Scan for the cell matching the given text and deliver its (x, y) coordinate at center. 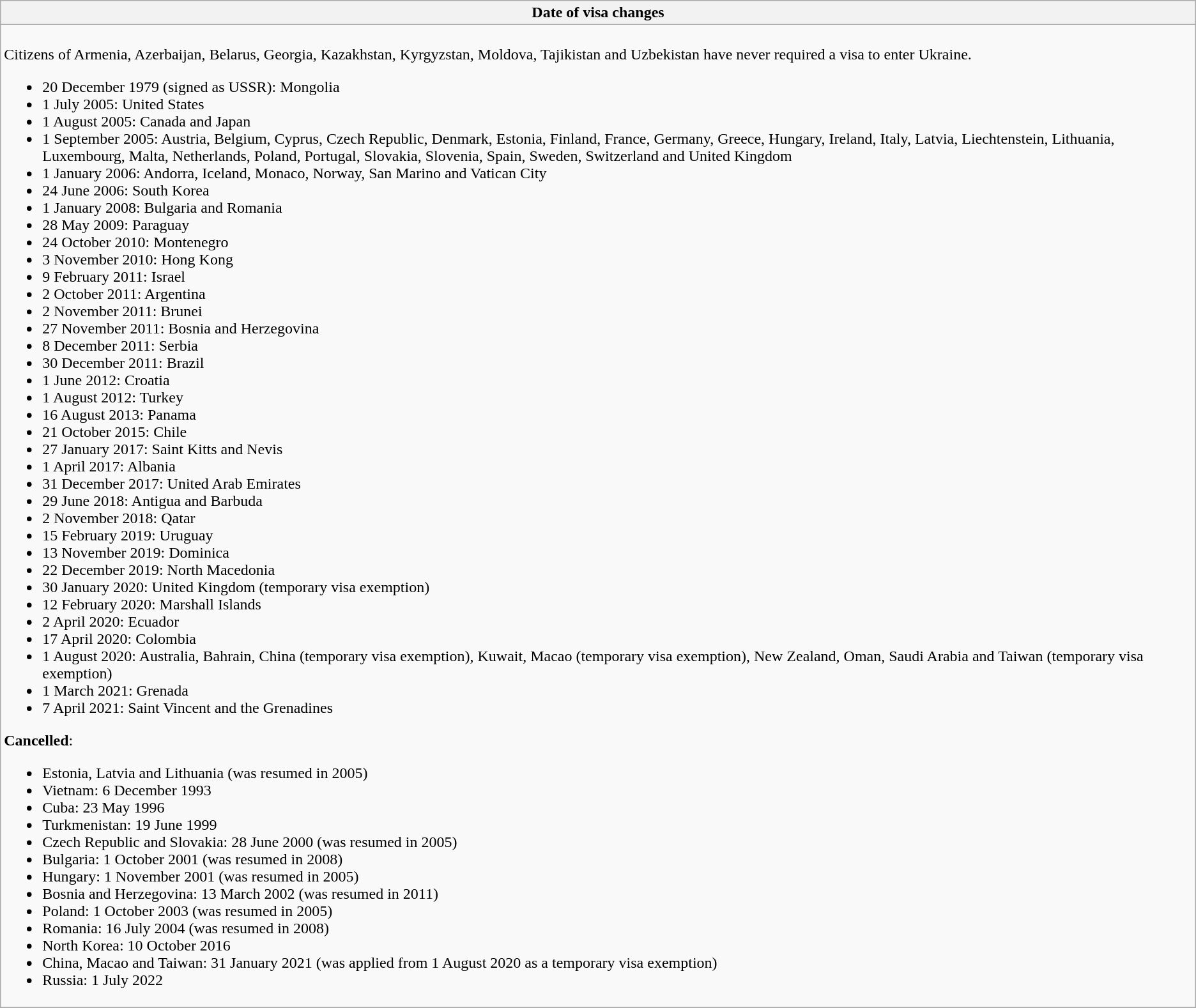
Date of visa changes (598, 13)
